Capture the cell that displays the provided text and extract its [x, y] central coordinate. 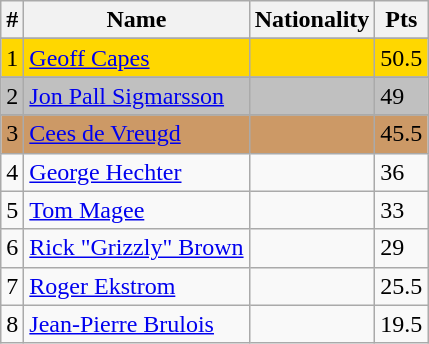
50.5 [402, 58]
2 [12, 96]
5 [12, 210]
25.5 [402, 286]
Jean-Pierre Brulois [136, 324]
George Hechter [136, 172]
49 [402, 96]
Rick "Grizzly" Brown [136, 248]
Cees de Vreugd [136, 134]
Roger Ekstrom [136, 286]
36 [402, 172]
29 [402, 248]
33 [402, 210]
Tom Magee [136, 210]
Nationality [312, 20]
3 [12, 134]
1 [12, 58]
Name [136, 20]
8 [12, 324]
# [12, 20]
Geoff Capes [136, 58]
Jon Pall Sigmarsson [136, 96]
19.5 [402, 324]
45.5 [402, 134]
6 [12, 248]
4 [12, 172]
7 [12, 286]
Pts [402, 20]
